For the text-containing cell, return its midpoint in [X, Y] coordinate format. 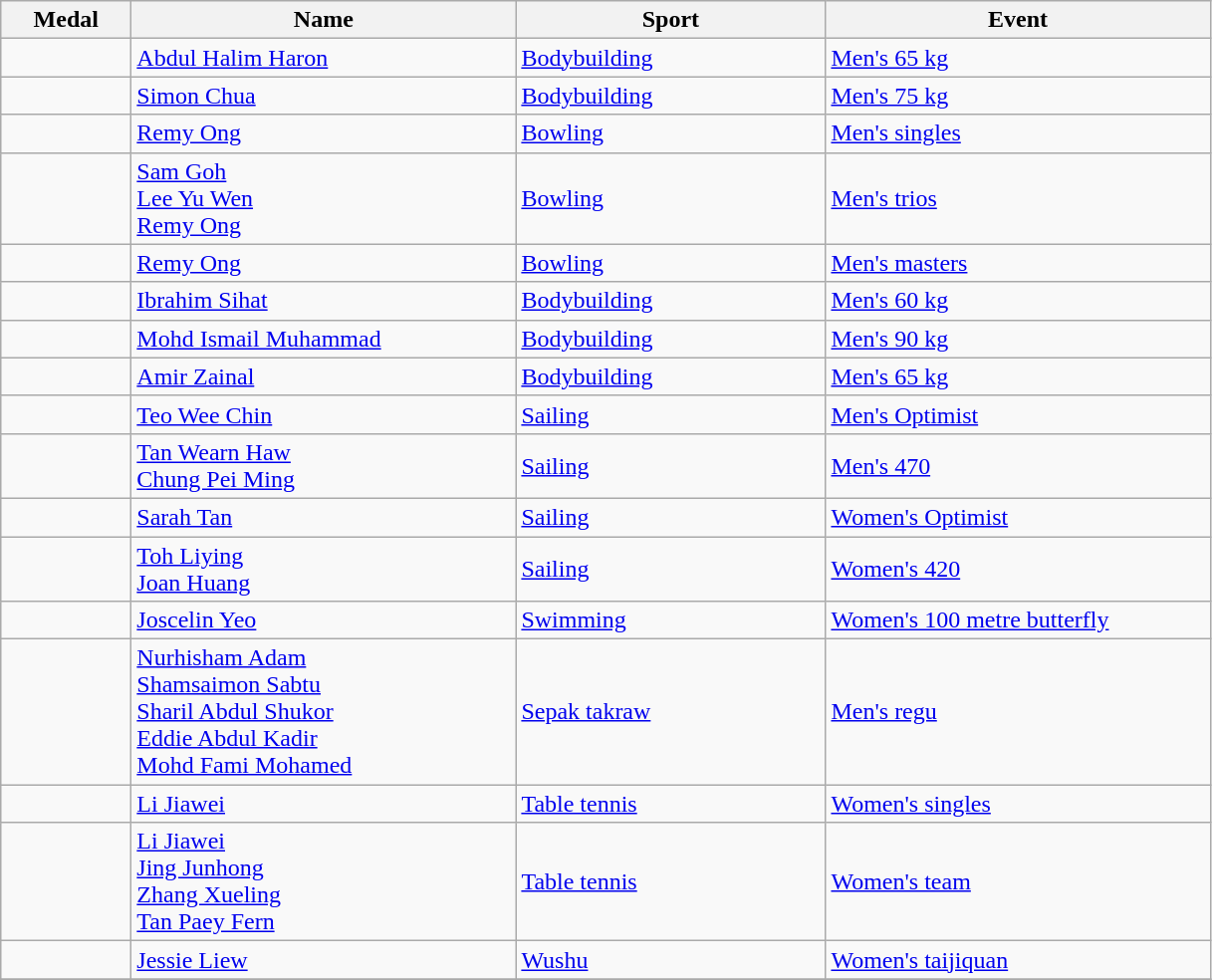
Women's 100 metre butterfly [1018, 620]
Sarah Tan [324, 517]
Men's 75 kg [1018, 96]
Simon Chua [324, 96]
Medal [66, 20]
Sepak takraw [671, 712]
Men's regu [1018, 712]
Teo Wee Chin [324, 414]
Women's singles [1018, 804]
Men's 470 [1018, 466]
Wushu [671, 960]
Sport [671, 20]
Men's Optimist [1018, 414]
Men's 90 kg [1018, 339]
Women's 420 [1018, 568]
Toh LiyingJoan Huang [324, 568]
Men's singles [1018, 133]
Mohd Ismail Muhammad [324, 339]
Abdul Halim Haron [324, 58]
Ibrahim Sihat [324, 301]
Men's masters [1018, 263]
Name [324, 20]
Women's team [1018, 882]
Event [1018, 20]
Men's 60 kg [1018, 301]
Tan Wearn HawChung Pei Ming [324, 466]
Sam GohLee Yu WenRemy Ong [324, 198]
Amir Zainal [324, 376]
Women's taijiquan [1018, 960]
Li JiaweiJing JunhongZhang XuelingTan Paey Fern [324, 882]
Men's trios [1018, 198]
Jessie Liew [324, 960]
Nurhisham AdamShamsaimon SabtuSharil Abdul ShukorEddie Abdul KadirMohd Fami Mohamed [324, 712]
Li Jiawei [324, 804]
Joscelin Yeo [324, 620]
Swimming [671, 620]
Women's Optimist [1018, 517]
